Detect which cell encompasses the target text, then output its (x, y) center coordinate. 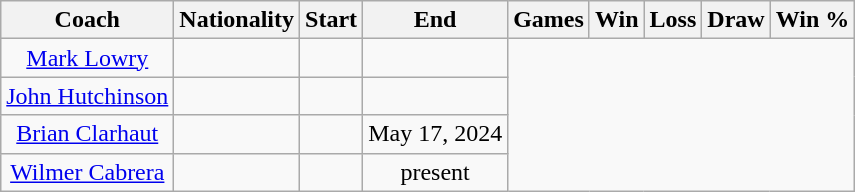
End (436, 20)
Coach (88, 20)
Mark Lowry (88, 58)
May 17, 2024 (436, 134)
Games (549, 20)
Draw (736, 20)
Start (332, 20)
Wilmer Cabrera (88, 172)
Nationality (237, 20)
Win % (812, 20)
Win (616, 20)
John Hutchinson (88, 96)
Brian Clarhaut (88, 134)
present (436, 172)
Loss (673, 20)
